Scan for the cell matching the given text and deliver its [X, Y] coordinate at center. 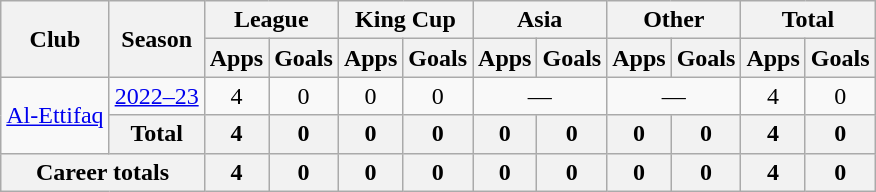
Season [156, 39]
Club [55, 39]
League [271, 20]
Al-Ettifaq [55, 115]
King Cup [405, 20]
Other [674, 20]
2022–23 [156, 96]
Career totals [102, 172]
Asia [540, 20]
